Pinpoint the cell where the given text exists, returning its [x, y] midpoint coordinate. 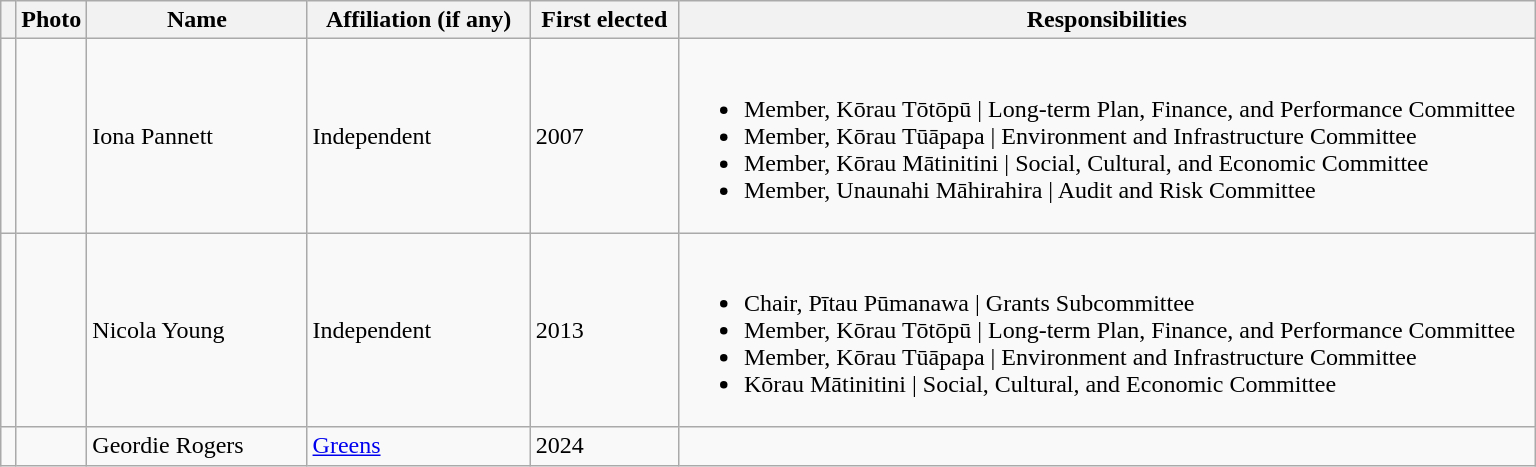
Photo [52, 20]
2007 [604, 136]
Name [197, 20]
Iona Pannett [197, 136]
Affiliation (if any) [418, 20]
2024 [604, 446]
Greens [418, 446]
2013 [604, 330]
Nicola Young [197, 330]
Geordie Rogers [197, 446]
Responsibilities [1106, 20]
First elected [604, 20]
